Pinpoint the cell where the given text exists, returning its (x, y) midpoint coordinate. 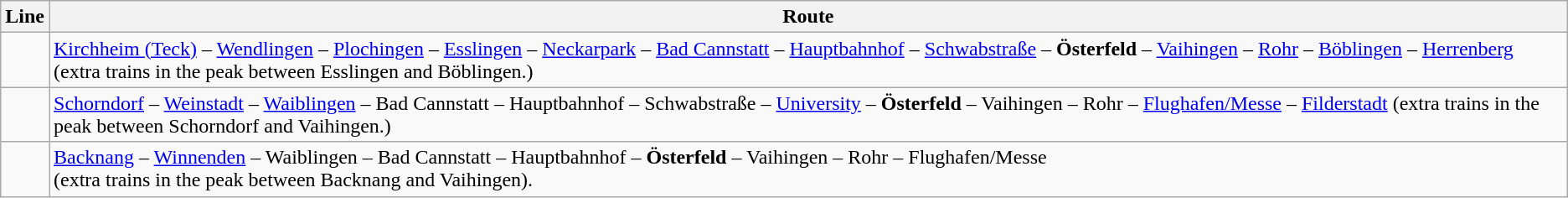
Line (25, 17)
Route (807, 17)
